Output the [x, y] coordinate of the center of the cell containing the given text.  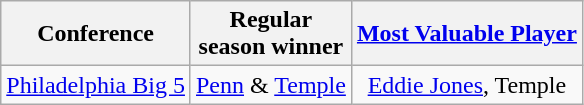
Conference [96, 34]
Philadelphia Big 5 [96, 85]
Eddie Jones, Temple [466, 85]
Penn & Temple [270, 85]
Most Valuable Player [466, 34]
Regular season winner [270, 34]
